Locate the cell with the specified text and output its (x, y) center coordinate. 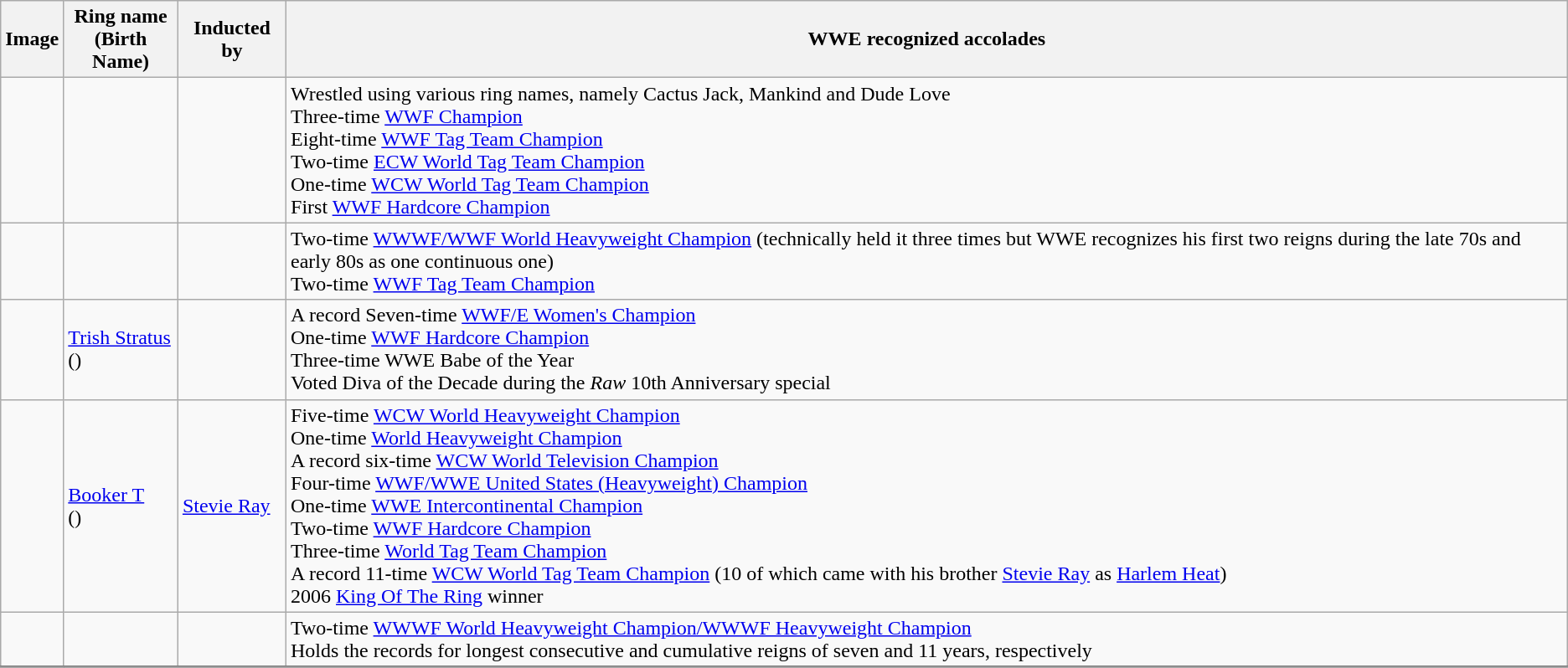
Booker T() (121, 506)
Stevie Ray (231, 506)
Inducted by (231, 39)
WWE recognized accolades (927, 39)
Ring name(Birth Name) (121, 39)
Image (32, 39)
Trish Stratus() (121, 350)
